Determine the (x, y) coordinate at the center of the cell enclosing the given text.  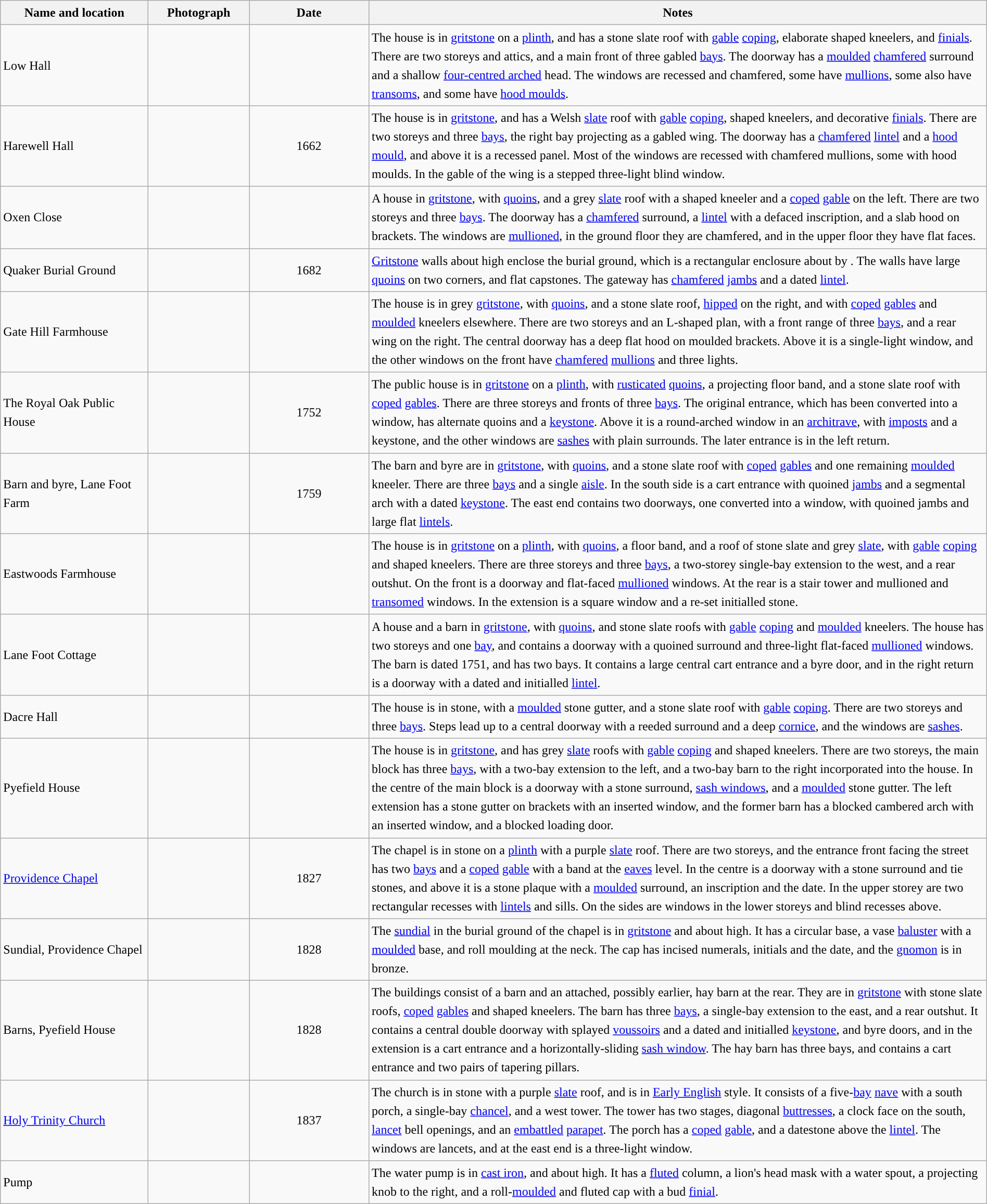
Date (309, 12)
Lane Foot Cottage (74, 655)
Pyefield House (74, 788)
Low Hall (74, 66)
Quaker Burial Ground (74, 270)
1827 (309, 879)
Barns, Pyefield House (74, 1031)
Dacre Hall (74, 716)
Providence Chapel (74, 879)
1759 (309, 493)
Gate Hill Farmhouse (74, 332)
1837 (309, 1120)
Photograph (199, 12)
1682 (309, 270)
Notes (678, 12)
Holy Trinity Church (74, 1120)
The Royal Oak Public House (74, 412)
1662 (309, 146)
Oxen Close (74, 218)
1752 (309, 412)
Barn and byre, Lane Foot Farm (74, 493)
Harewell Hall (74, 146)
Sundial, Providence Chapel (74, 949)
Name and location (74, 12)
Eastwoods Farmhouse (74, 574)
Pump (74, 1183)
